Capture the cell that displays the provided text and extract its [X, Y] central coordinate. 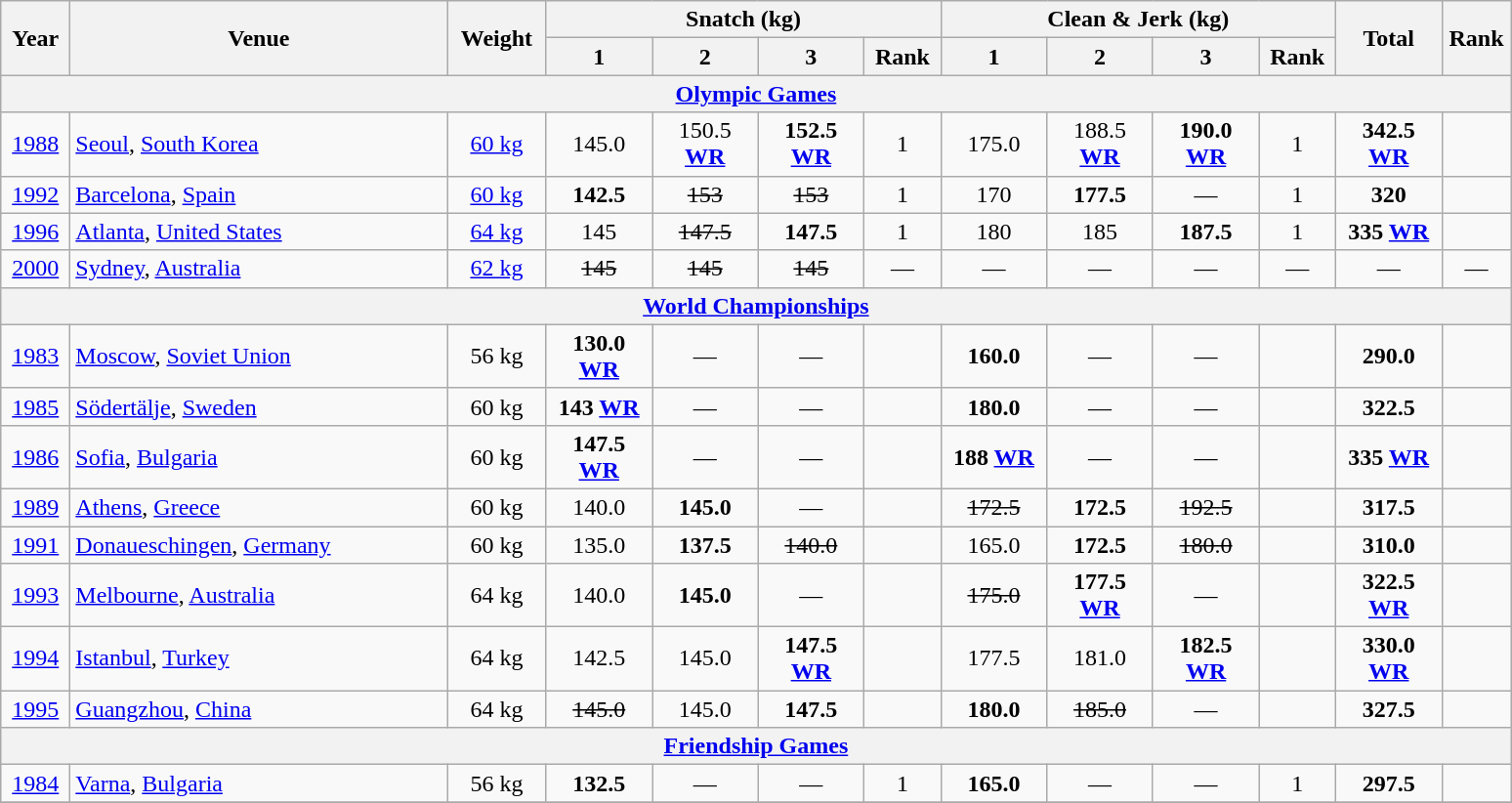
152.5 WR [811, 145]
192.5 [1205, 507]
Moscow, Soviet Union [259, 356]
322.5 [1389, 406]
185.0 [1100, 709]
310.0 [1389, 544]
Istanbul, Turkey [259, 658]
181.0 [1100, 658]
Varna, Bulgaria [259, 783]
327.5 [1389, 709]
342.5 WR [1389, 145]
297.5 [1389, 783]
130.0 WR [600, 356]
143 WR [600, 406]
Seoul, South Korea [259, 145]
1991 [35, 544]
Barcelona, Spain [259, 194]
Snatch (kg) [743, 20]
290.0 [1389, 356]
Melbourne, Australia [259, 596]
1985 [35, 406]
Sydney, Australia [259, 269]
1988 [35, 145]
Guangzhou, China [259, 709]
Donaueschingen, Germany [259, 544]
Clean & Jerk (kg) [1138, 20]
Year [35, 38]
1995 [35, 709]
World Championships [756, 306]
1996 [35, 232]
Total [1389, 38]
1989 [35, 507]
1983 [35, 356]
62 kg [496, 269]
322.5 WR [1389, 596]
Södertälje, Sweden [259, 406]
182.5 WR [1205, 658]
170 [994, 194]
330.0 WR [1389, 658]
1992 [35, 194]
180 [994, 232]
Sofia, Bulgaria [259, 457]
317.5 [1389, 507]
1994 [35, 658]
Weight [496, 38]
Atlanta, United States [259, 232]
137.5 [705, 544]
2000 [35, 269]
187.5 [1205, 232]
177.5 WR [1100, 596]
160.0 [994, 356]
Friendship Games [756, 746]
188.5 WR [1100, 145]
188 WR [994, 457]
Athens, Greece [259, 507]
Venue [259, 38]
Olympic Games [756, 94]
1984 [35, 783]
190.0 WR [1205, 145]
1986 [35, 457]
320 [1389, 194]
150.5 WR [705, 145]
135.0 [600, 544]
132.5 [600, 783]
1993 [35, 596]
185 [1100, 232]
